Output the (x, y) coordinate of the center of the cell containing the given text.  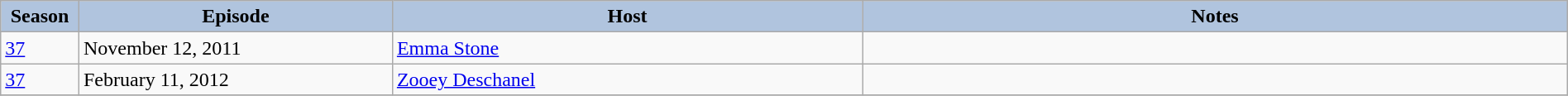
November 12, 2011 (235, 48)
Zooey Deschanel (627, 79)
Emma Stone (627, 48)
Season (40, 17)
February 11, 2012 (235, 79)
Episode (235, 17)
Notes (1216, 17)
Host (627, 17)
